Determine the [x, y] coordinate at the center of the cell enclosing the given text.  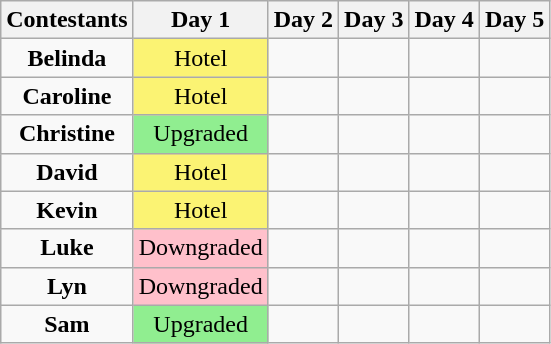
Day 3 [374, 20]
Day 4 [444, 20]
Kevin [67, 210]
Contestants [67, 20]
Sam [67, 324]
David [67, 172]
Lyn [67, 286]
Belinda [67, 58]
Luke [67, 248]
Day 1 [200, 20]
Day 5 [514, 20]
Day 2 [303, 20]
Christine [67, 134]
Caroline [67, 96]
